Detect which cell encompasses the target text, then output its (X, Y) center coordinate. 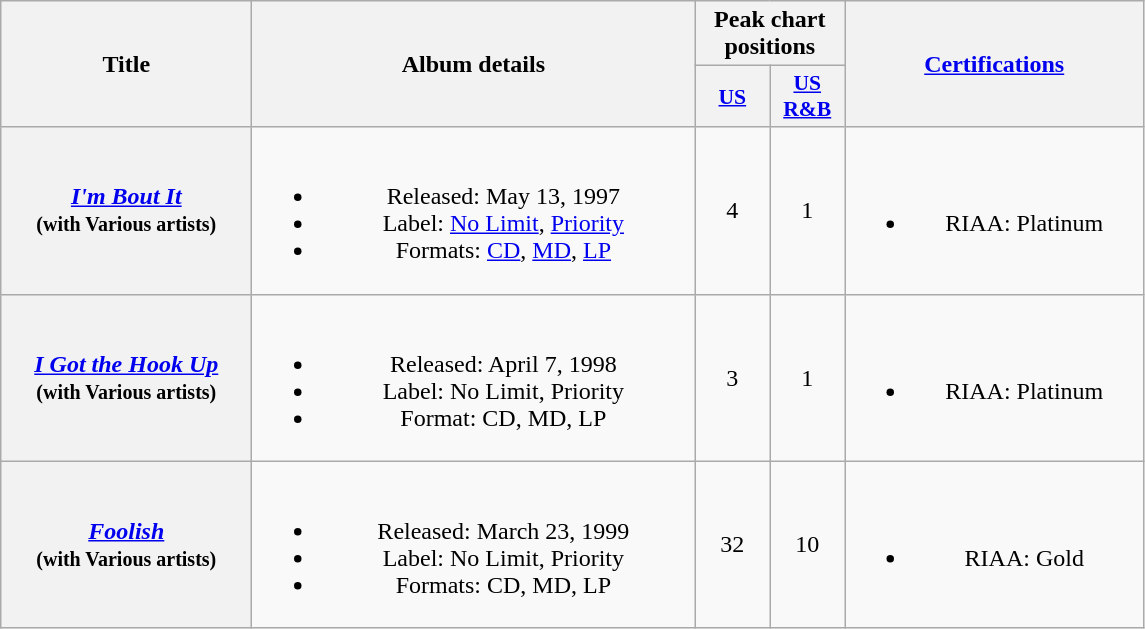
Peak chart positions (770, 34)
3 (732, 378)
4 (732, 210)
32 (732, 544)
Foolish(with Various artists) (126, 544)
I Got the Hook Up(with Various artists) (126, 378)
Album details (474, 64)
10 (808, 544)
Certifications (994, 64)
Title (126, 64)
Released: April 7, 1998Label: No Limit, PriorityFormat: CD, MD, LP (474, 378)
Released: March 23, 1999Label: No Limit, PriorityFormats: CD, MD, LP (474, 544)
I'm Bout It(with Various artists) (126, 210)
RIAA: Gold (994, 544)
US R&B (808, 96)
US (732, 96)
Released: May 13, 1997Label: No Limit, PriorityFormats: CD, MD, LP (474, 210)
